Search for the cell housing the specified text and yield its [X, Y] center coordinate. 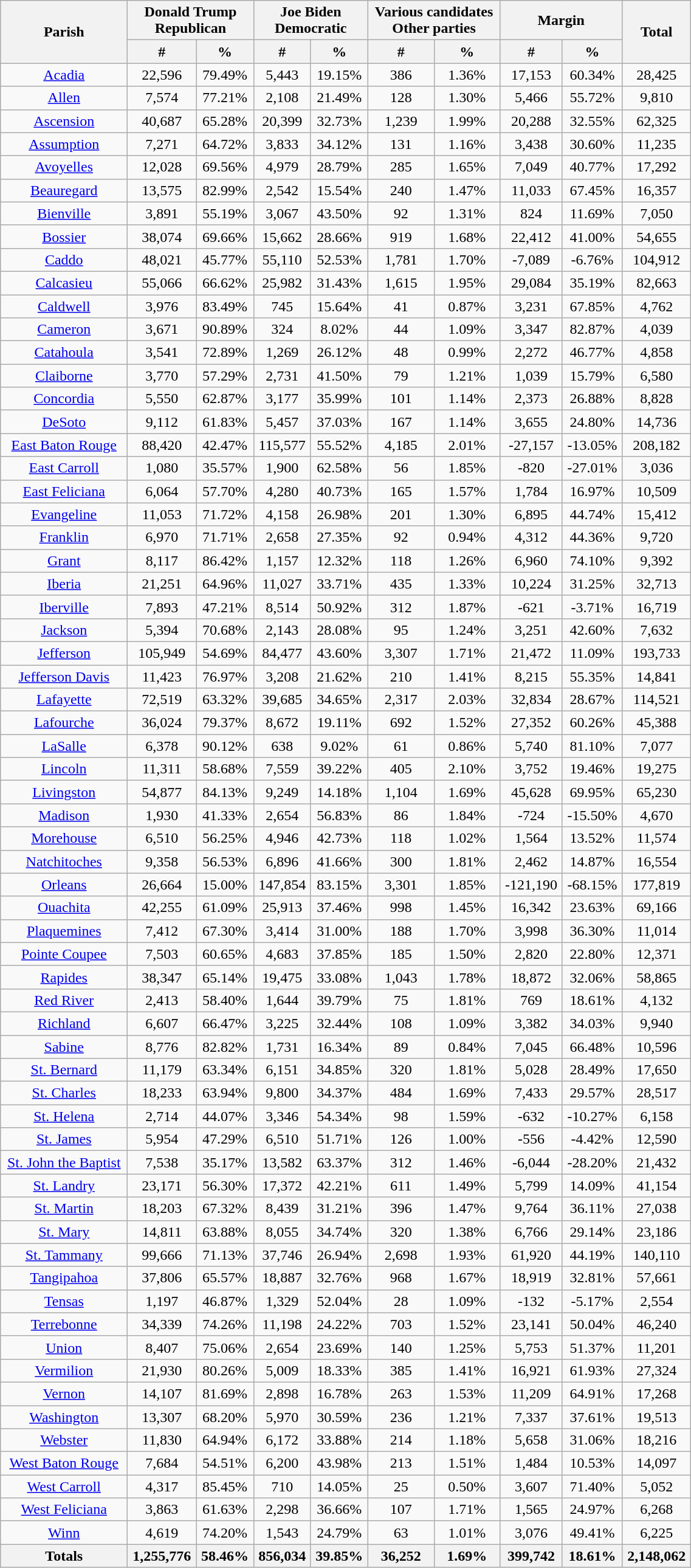
Margin [562, 21]
Concordia [64, 399]
34,339 [162, 1324]
St. Mary [64, 1232]
263 [401, 1394]
3,301 [401, 885]
52.04% [339, 1301]
324 [282, 330]
67.30% [225, 931]
74.26% [225, 1324]
48 [401, 353]
63.34% [225, 1070]
Ouachita [64, 908]
Lincoln [64, 769]
69,166 [656, 908]
42.21% [339, 1186]
54,655 [656, 237]
11,033 [531, 190]
34.37% [339, 1093]
Catahoula [64, 353]
Grant [64, 561]
37,746 [282, 1255]
2,148,062 [656, 1556]
61.63% [225, 1510]
15.00% [225, 885]
856,034 [282, 1556]
81.69% [225, 1394]
21,930 [162, 1370]
32.73% [339, 121]
44 [401, 330]
1.25% [467, 1347]
50.92% [339, 607]
692 [401, 723]
64.96% [225, 584]
6,766 [531, 1232]
4,280 [282, 491]
1.51% [467, 1463]
-13.05% [592, 445]
11,574 [656, 838]
2,698 [401, 1255]
6,172 [282, 1440]
1,900 [282, 468]
15.64% [339, 306]
1.26% [467, 561]
81.10% [592, 746]
140 [401, 1347]
Caddo [64, 260]
8,439 [282, 1209]
29,084 [531, 283]
3,976 [162, 306]
East Baton Rouge [64, 445]
14,811 [162, 1232]
15,662 [282, 237]
23,141 [531, 1324]
-3.71% [592, 607]
Webster [64, 1440]
Union [64, 1347]
6,580 [656, 376]
3,382 [531, 1023]
39,685 [282, 700]
0.84% [467, 1046]
Totals [64, 1556]
24.97% [592, 1510]
27,352 [531, 723]
42,255 [162, 908]
188 [401, 931]
1.65% [467, 167]
31.06% [592, 1440]
5,740 [531, 746]
1,239 [401, 121]
82.82% [225, 1046]
12.32% [339, 561]
8,514 [282, 607]
2.01% [467, 445]
32.44% [339, 1023]
2,413 [162, 1000]
Assumption [64, 144]
39.22% [339, 769]
95 [401, 630]
2,658 [282, 537]
32,834 [531, 700]
19,475 [282, 977]
64.91% [592, 1394]
1.33% [467, 584]
7,049 [531, 167]
13,307 [162, 1417]
46.77% [592, 353]
75 [401, 1000]
0.87% [467, 306]
55.72% [592, 98]
5,658 [531, 1440]
1,197 [162, 1301]
6,200 [282, 1463]
4,132 [656, 1000]
14.18% [339, 792]
745 [282, 306]
5,550 [162, 399]
1.87% [467, 607]
Parish [64, 32]
62,325 [656, 121]
998 [401, 908]
-724 [531, 815]
36,024 [162, 723]
201 [401, 514]
7,077 [656, 746]
35.19% [592, 283]
435 [401, 584]
28.49% [592, 1070]
1.24% [467, 630]
31.21% [339, 1209]
26.94% [339, 1255]
44.07% [225, 1116]
300 [401, 862]
61 [401, 746]
34.03% [592, 1023]
Acadia [64, 75]
41.00% [592, 237]
44.19% [592, 1255]
31.00% [339, 931]
1.16% [467, 144]
13,575 [162, 190]
4,979 [282, 167]
1.01% [467, 1533]
3,231 [531, 306]
75.06% [225, 1347]
36.66% [339, 1510]
74.20% [225, 1533]
3,076 [531, 1533]
611 [401, 1186]
3,225 [282, 1023]
240 [401, 190]
Total [656, 32]
St. Charles [64, 1093]
214 [401, 1440]
2,272 [531, 353]
10,224 [531, 584]
3,347 [531, 330]
484 [401, 1093]
4,670 [656, 815]
Allen [64, 98]
89 [401, 1046]
14.87% [592, 862]
66.48% [592, 1046]
Evangeline [64, 514]
7,050 [656, 213]
31.43% [339, 283]
56.53% [225, 862]
37.61% [592, 1417]
79.49% [225, 75]
2,542 [282, 190]
19.15% [339, 75]
26,664 [162, 885]
16.97% [592, 491]
21.62% [339, 677]
9,249 [282, 792]
0.50% [467, 1487]
26.98% [339, 514]
101 [401, 399]
1.84% [467, 815]
57,661 [656, 1278]
2,108 [282, 98]
39.79% [339, 1000]
6,896 [282, 862]
71.13% [225, 1255]
3,036 [656, 468]
3,067 [282, 213]
East Feliciana [64, 491]
5,009 [282, 1370]
18,216 [656, 1440]
40.77% [592, 167]
8,672 [282, 723]
9,764 [531, 1209]
62.58% [339, 468]
49.41% [592, 1533]
7,433 [531, 1093]
58.46% [225, 1556]
76.97% [225, 677]
2,462 [531, 862]
72,519 [162, 700]
17,268 [656, 1394]
128 [401, 98]
11.09% [592, 653]
1.59% [467, 1116]
Jefferson Davis [64, 677]
29.57% [592, 1093]
Iberville [64, 607]
210 [401, 677]
Lafourche [64, 723]
1.36% [467, 75]
3,770 [162, 376]
4,158 [282, 514]
1.99% [467, 121]
Richland [64, 1023]
33.88% [339, 1440]
61.09% [225, 908]
193,733 [656, 653]
71.72% [225, 514]
6,960 [531, 561]
8,117 [162, 561]
399,742 [531, 1556]
18,919 [531, 1278]
11,053 [162, 514]
1.68% [467, 237]
69.66% [225, 237]
66.47% [225, 1023]
99,666 [162, 1255]
1.95% [467, 283]
21,472 [531, 653]
Madison [64, 815]
36.30% [592, 931]
22,412 [531, 237]
3,655 [531, 422]
25,982 [282, 283]
4,762 [656, 306]
35.99% [339, 399]
1,039 [531, 376]
6,151 [282, 1070]
11,198 [282, 1324]
52.53% [339, 260]
-68.15% [592, 885]
40.73% [339, 491]
115,577 [282, 445]
-28.20% [592, 1162]
Sabine [64, 1046]
17,372 [282, 1186]
3,752 [531, 769]
29.14% [592, 1232]
Natchitoches [64, 862]
46,240 [656, 1324]
23,186 [656, 1232]
16,342 [531, 908]
11,423 [162, 677]
55.52% [339, 445]
26.12% [339, 353]
14,097 [656, 1463]
32.81% [592, 1278]
-5.17% [592, 1301]
Jefferson [64, 653]
41.50% [339, 376]
7,893 [162, 607]
60.34% [592, 75]
72.89% [225, 353]
2.03% [467, 700]
St. Helena [64, 1116]
47.29% [225, 1139]
45,628 [531, 792]
Plaquemines [64, 931]
769 [531, 1000]
16,921 [531, 1370]
12,028 [162, 167]
19,513 [656, 1417]
32.55% [592, 121]
30.60% [592, 144]
East Carroll [64, 468]
9,720 [656, 537]
42.60% [592, 630]
27,324 [656, 1370]
3,438 [531, 144]
15.54% [339, 190]
1,255,776 [162, 1556]
14,841 [656, 677]
2,898 [282, 1394]
20,399 [282, 121]
69.95% [592, 792]
83.15% [339, 885]
5,753 [531, 1347]
67.32% [225, 1209]
Orleans [64, 885]
19.46% [592, 769]
Morehouse [64, 838]
6,064 [162, 491]
108 [401, 1023]
Bossier [64, 237]
1,644 [282, 1000]
9,392 [656, 561]
15,412 [656, 514]
236 [401, 1417]
34.65% [339, 700]
41.33% [225, 815]
1,269 [282, 353]
2,317 [401, 700]
18,233 [162, 1093]
6,158 [656, 1116]
9,800 [282, 1093]
16.78% [339, 1394]
7,574 [162, 98]
Washington [64, 1417]
10,509 [656, 491]
386 [401, 75]
35.17% [225, 1162]
19,275 [656, 769]
55.35% [592, 677]
98 [401, 1116]
2,298 [282, 1510]
16,554 [656, 862]
11,209 [531, 1394]
1.46% [467, 1162]
2,820 [531, 954]
11,179 [162, 1070]
126 [401, 1139]
32.76% [339, 1278]
56 [401, 468]
165 [401, 491]
1,731 [282, 1046]
1,104 [401, 792]
6,607 [162, 1023]
19.11% [339, 723]
8,776 [162, 1046]
84.13% [225, 792]
4,619 [162, 1533]
51.37% [592, 1347]
4,683 [282, 954]
62.87% [225, 399]
84,477 [282, 653]
82,663 [656, 283]
0.86% [467, 746]
63 [401, 1533]
27,038 [656, 1209]
36.11% [592, 1209]
66.62% [225, 283]
69.56% [225, 167]
60.26% [592, 723]
Caldwell [64, 306]
37.46% [339, 908]
213 [401, 1463]
-27.01% [592, 468]
16.34% [339, 1046]
Claiborne [64, 376]
21,251 [162, 584]
57.29% [225, 376]
1,565 [531, 1510]
-15.50% [592, 815]
104,912 [656, 260]
80.26% [225, 1370]
4,312 [531, 537]
3,863 [162, 1510]
58.40% [225, 1000]
131 [401, 144]
23.63% [592, 908]
12,590 [656, 1139]
4,185 [401, 445]
114,521 [656, 700]
83.49% [225, 306]
St. Landry [64, 1186]
57.70% [225, 491]
45.77% [225, 260]
Beauregard [64, 190]
9,358 [162, 862]
5,052 [656, 1487]
33.71% [339, 584]
3,208 [282, 677]
5,799 [531, 1186]
385 [401, 1370]
41 [401, 306]
4,946 [282, 838]
71.40% [592, 1487]
16,357 [656, 190]
55.19% [225, 213]
18,872 [531, 977]
85.45% [225, 1487]
3,251 [531, 630]
4,317 [162, 1487]
9,112 [162, 422]
65,230 [656, 792]
79.37% [225, 723]
43.60% [339, 653]
28.79% [339, 167]
Vermilion [64, 1370]
44.36% [592, 537]
147,854 [282, 885]
67.85% [592, 306]
36,252 [401, 1556]
Calcasieu [64, 283]
14.05% [339, 1487]
34.85% [339, 1070]
1.45% [467, 908]
88,420 [162, 445]
Winn [64, 1533]
12,371 [656, 954]
25,913 [282, 908]
54,877 [162, 792]
2,731 [282, 376]
1.93% [467, 1255]
405 [401, 769]
15.79% [592, 376]
42.47% [225, 445]
21,432 [656, 1162]
41.66% [339, 862]
703 [401, 1324]
167 [401, 422]
9.02% [339, 746]
-132 [531, 1301]
Tensas [64, 1301]
17,292 [656, 167]
32.06% [592, 977]
14.09% [592, 1186]
-621 [531, 607]
21.49% [339, 98]
396 [401, 1209]
7,559 [282, 769]
28.66% [339, 237]
27.35% [339, 537]
47.21% [225, 607]
Terrebonne [64, 1324]
Franklin [64, 537]
23,171 [162, 1186]
7,538 [162, 1162]
30.59% [339, 1417]
140,110 [656, 1255]
64.72% [225, 144]
82.99% [225, 190]
Tangipahoa [64, 1278]
-6,044 [531, 1162]
10,596 [656, 1046]
4,858 [656, 353]
8.02% [339, 330]
Various candidatesOther parties [434, 21]
77.21% [225, 98]
26.88% [592, 399]
3,541 [162, 353]
70.68% [225, 630]
68.20% [225, 1417]
17,153 [531, 75]
38,347 [162, 977]
71.71% [225, 537]
23.69% [339, 1347]
7,337 [531, 1417]
1,157 [282, 561]
8,407 [162, 1347]
34.74% [339, 1232]
3,671 [162, 330]
44.74% [592, 514]
42.73% [339, 838]
7,503 [162, 954]
710 [282, 1487]
43.50% [339, 213]
5,466 [531, 98]
25 [401, 1487]
919 [401, 237]
1,543 [282, 1533]
38,074 [162, 237]
7,271 [162, 144]
177,819 [656, 885]
1.38% [467, 1232]
968 [401, 1278]
0.94% [467, 537]
1.50% [467, 954]
Avoyelles [64, 167]
5,457 [282, 422]
16,719 [656, 607]
1.18% [467, 1440]
6,378 [162, 746]
46.87% [225, 1301]
3,307 [401, 653]
West Carroll [64, 1487]
105,949 [162, 653]
1,781 [401, 260]
34.12% [339, 144]
-27,157 [531, 445]
65.57% [225, 1278]
1.49% [467, 1186]
86.42% [225, 561]
55,110 [282, 260]
22.80% [592, 954]
Red River [64, 1000]
54.51% [225, 1463]
Livingston [64, 792]
5,970 [282, 1417]
2,143 [282, 630]
11,027 [282, 584]
37.03% [339, 422]
824 [531, 213]
4,039 [656, 330]
7,684 [162, 1463]
-6.76% [592, 260]
-820 [531, 468]
5,954 [162, 1139]
31.25% [592, 584]
St. James [64, 1139]
St. Tammany [64, 1255]
1,615 [401, 283]
Ascension [64, 121]
20,288 [531, 121]
185 [401, 954]
3,607 [531, 1487]
43.98% [339, 1463]
11,235 [656, 144]
638 [282, 746]
6,225 [656, 1533]
St. Martin [64, 1209]
51.71% [339, 1139]
West Feliciana [64, 1510]
1.67% [467, 1278]
56.83% [339, 815]
41,154 [656, 1186]
Vernon [64, 1394]
Lafayette [64, 700]
90.89% [225, 330]
56.30% [225, 1186]
9,940 [656, 1023]
1.57% [467, 491]
28,425 [656, 75]
22,596 [162, 75]
63.94% [225, 1093]
-10.27% [592, 1116]
10.53% [592, 1463]
74.10% [592, 561]
1.02% [467, 838]
Cameron [64, 330]
11,014 [656, 931]
11,201 [656, 1347]
60.65% [225, 954]
82.87% [592, 330]
Donald TrumpRepublican [191, 21]
14,107 [162, 1394]
6,268 [656, 1510]
6,970 [162, 537]
58.68% [225, 769]
63.37% [339, 1162]
-7,089 [531, 260]
3,346 [282, 1116]
3,998 [531, 931]
63.32% [225, 700]
1.53% [467, 1394]
5,443 [282, 75]
79 [401, 376]
28.08% [339, 630]
13,582 [282, 1162]
1,484 [531, 1463]
2,554 [656, 1301]
67.45% [592, 190]
0.99% [467, 353]
37.85% [339, 954]
61,920 [531, 1255]
7,632 [656, 630]
11.69% [592, 213]
33.08% [339, 977]
3,414 [282, 931]
56.25% [225, 838]
7,045 [531, 1046]
18.33% [339, 1370]
1.31% [467, 213]
Bienville [64, 213]
28.67% [592, 700]
2.10% [467, 769]
28,517 [656, 1093]
St. Bernard [64, 1070]
90.12% [225, 746]
2,714 [162, 1116]
-121,190 [531, 885]
1.00% [467, 1139]
32,713 [656, 584]
Iberia [64, 584]
Rapides [64, 977]
39.85% [339, 1556]
54.34% [339, 1116]
West Baton Rouge [64, 1463]
9,810 [656, 98]
54.69% [225, 653]
5,394 [162, 630]
14,736 [656, 422]
28 [401, 1301]
Joe BidenDemocratic [311, 21]
45,388 [656, 723]
61.93% [592, 1370]
13.52% [592, 838]
18,203 [162, 1209]
285 [401, 167]
1,930 [162, 815]
65.28% [225, 121]
11,311 [162, 769]
64.94% [225, 1440]
5,028 [531, 1070]
3,891 [162, 213]
11,830 [162, 1440]
18,887 [282, 1278]
7,412 [162, 931]
1,564 [531, 838]
6,895 [531, 514]
St. John the Baptist [64, 1162]
107 [401, 1510]
8,215 [531, 677]
24.22% [339, 1324]
50.04% [592, 1324]
-556 [531, 1139]
DeSoto [64, 422]
1.78% [467, 977]
86 [401, 815]
40,687 [162, 121]
37,806 [162, 1278]
2,373 [531, 399]
3,177 [282, 399]
Pointe Coupee [64, 954]
63.88% [225, 1232]
24.80% [592, 422]
1,043 [401, 977]
3,833 [282, 144]
-632 [531, 1116]
8,055 [282, 1232]
58,865 [656, 977]
-4.42% [592, 1139]
1,784 [531, 491]
61.83% [225, 422]
208,182 [656, 445]
LaSalle [64, 746]
35.57% [225, 468]
8,828 [656, 399]
48,021 [162, 260]
65.14% [225, 977]
24.79% [339, 1533]
1,080 [162, 468]
Jackson [64, 630]
1,329 [282, 1301]
55,066 [162, 283]
17,650 [656, 1070]
